Output the (X, Y) coordinate of the center of the cell containing the given text.  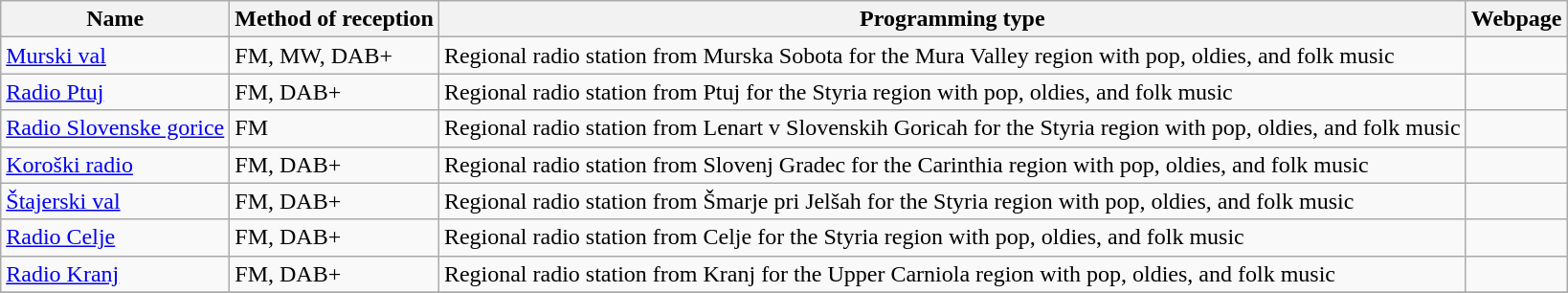
Regional radio station from Šmarje pri Jelšah for the Styria region with pop, oldies, and folk music (952, 201)
Regional radio station from Slovenj Gradec for the Carinthia region with pop, oldies, and folk music (952, 165)
Regional radio station from Lenart v Slovenskih Goricah for the Styria region with pop, oldies, and folk music (952, 128)
Koroški radio (115, 165)
Name (115, 19)
Regional radio station from Kranj for the Upper Carniola region with pop, oldies, and folk music (952, 274)
Radio Ptuj (115, 92)
Radio Slovenske gorice (115, 128)
Regional radio station from Celje for the Styria region with pop, oldies, and folk music (952, 237)
Webpage (1516, 19)
Method of reception (335, 19)
FM, MW, DAB+ (335, 56)
Regional radio station from Murska Sobota for the Mura Valley region with pop, oldies, and folk music (952, 56)
Štajerski val (115, 201)
Murski val (115, 56)
Programming type (952, 19)
Radio Kranj (115, 274)
FM (335, 128)
Radio Celje (115, 237)
Regional radio station from Ptuj for the Styria region with pop, oldies, and folk music (952, 92)
